For the text-containing cell, return its midpoint in [x, y] coordinate format. 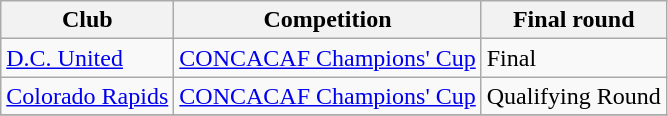
Final [574, 58]
Competition [328, 20]
Colorado Rapids [88, 96]
Final round [574, 20]
D.C. United [88, 58]
Qualifying Round [574, 96]
Club [88, 20]
